For the text-containing cell, return its midpoint in [X, Y] coordinate format. 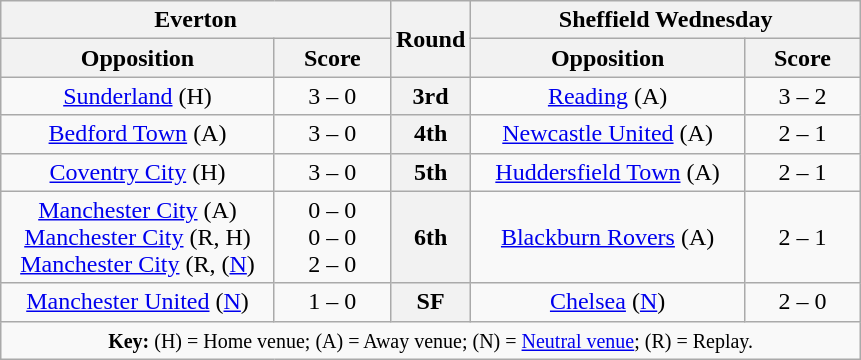
Sheffield Wednesday [666, 20]
4th [430, 134]
Everton [196, 20]
SF [430, 302]
0 – 00 – 02 – 0 [332, 237]
Chelsea (N) [608, 302]
Huddersfield Town (A) [608, 172]
Coventry City (H) [138, 172]
3rd [430, 96]
Bedford Town (A) [138, 134]
3 – 2 [802, 96]
1 – 0 [332, 302]
5th [430, 172]
Blackburn Rovers (A) [608, 237]
Manchester City (A)Manchester City (R, H)Manchester City (R, (N) [138, 237]
Manchester United (N) [138, 302]
Reading (A) [608, 96]
2 – 0 [802, 302]
Key: (H) = Home venue; (A) = Away venue; (N) = Neutral venue; (R) = Replay. [431, 340]
6th [430, 237]
Round [430, 39]
Newcastle United (A) [608, 134]
Sunderland (H) [138, 96]
